Return the [x, y] coordinate for the center point of the cell that contains the specified text.  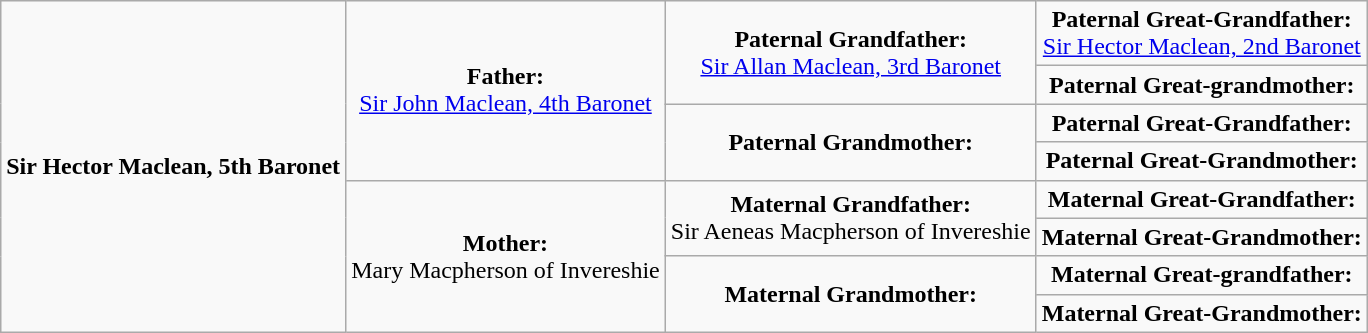
Maternal Great-Grandfather: [1202, 199]
Maternal Great-grandfather: [1202, 275]
Paternal Grandmother: [850, 142]
Maternal Grandmother: [850, 294]
Maternal Grandfather:Sir Aeneas Macpherson of Invereshie [850, 218]
Paternal Grandfather:Sir Allan Maclean, 3rd Baronet [850, 52]
Father:Sir John Maclean, 4th Baronet [506, 90]
Sir Hector Maclean, 5th Baronet [174, 167]
Paternal Great-Grandfather: [1202, 123]
Paternal Great-Grandmother: [1202, 161]
Paternal Great-Grandfather:Sir Hector Maclean, 2nd Baronet [1202, 34]
Paternal Great-grandmother: [1202, 85]
Mother:Mary Macpherson of Invereshie [506, 256]
